Capture the cell that displays the provided text and extract its [X, Y] central coordinate. 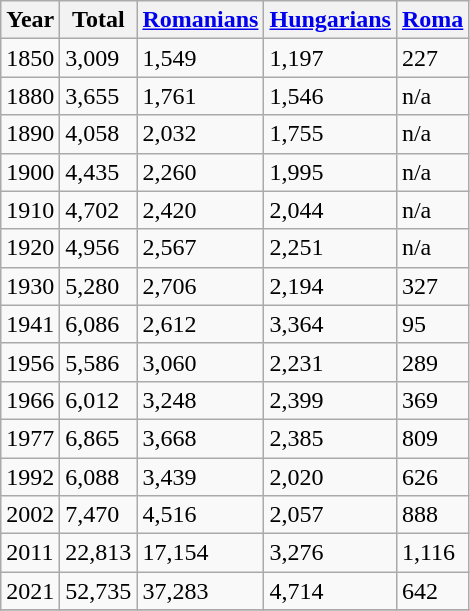
369 [432, 400]
5,586 [98, 362]
1,549 [200, 58]
Year [30, 20]
227 [432, 58]
3,655 [98, 96]
809 [432, 438]
1977 [30, 438]
3,364 [330, 324]
2011 [30, 553]
4,714 [330, 591]
888 [432, 515]
2,032 [200, 134]
3,009 [98, 58]
2,420 [200, 210]
6,012 [98, 400]
2,044 [330, 210]
7,470 [98, 515]
17,154 [200, 553]
Hungarians [330, 20]
6,865 [98, 438]
1,546 [330, 96]
4,702 [98, 210]
1992 [30, 477]
6,086 [98, 324]
1850 [30, 58]
2,385 [330, 438]
2,260 [200, 172]
95 [432, 324]
2,567 [200, 248]
2,194 [330, 286]
2,706 [200, 286]
4,435 [98, 172]
1,761 [200, 96]
37,283 [200, 591]
1966 [30, 400]
Roma [432, 20]
2,251 [330, 248]
1880 [30, 96]
626 [432, 477]
1,755 [330, 134]
6,088 [98, 477]
1900 [30, 172]
3,668 [200, 438]
2,612 [200, 324]
2,020 [330, 477]
2002 [30, 515]
5,280 [98, 286]
2,057 [330, 515]
1920 [30, 248]
4,058 [98, 134]
289 [432, 362]
3,060 [200, 362]
3,439 [200, 477]
1,116 [432, 553]
1,197 [330, 58]
1941 [30, 324]
52,735 [98, 591]
Romanians [200, 20]
3,276 [330, 553]
2,399 [330, 400]
2021 [30, 591]
Total [98, 20]
4,956 [98, 248]
1,995 [330, 172]
22,813 [98, 553]
4,516 [200, 515]
1956 [30, 362]
1910 [30, 210]
327 [432, 286]
1890 [30, 134]
1930 [30, 286]
642 [432, 591]
2,231 [330, 362]
3,248 [200, 400]
